Capture the cell that displays the provided text and extract its (x, y) central coordinate. 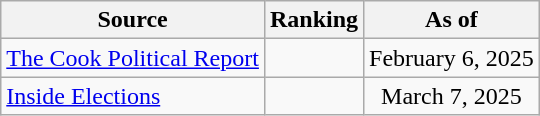
March 7, 2025 (452, 96)
Inside Elections (133, 96)
Source (133, 20)
The Cook Political Report (133, 58)
As of (452, 20)
Ranking (314, 20)
February 6, 2025 (452, 58)
